Locate the cell with the specified text and output its (x, y) center coordinate. 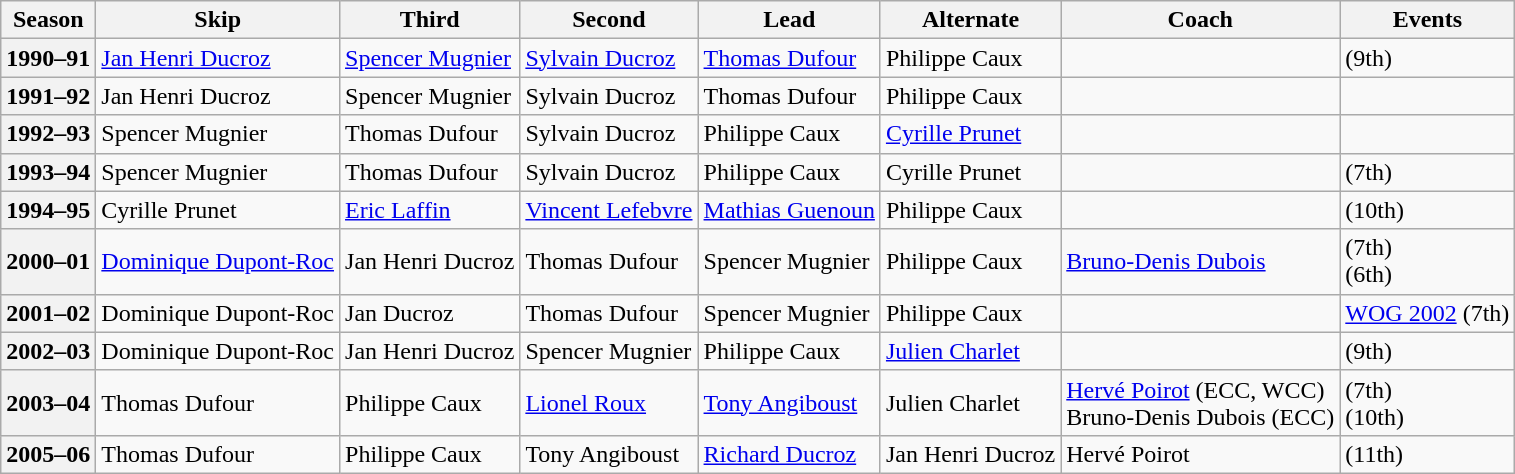
1992–93 (48, 134)
Vincent Lefebvre (609, 210)
Hervé Poirot (1200, 454)
Richard Ducroz (789, 454)
(10th) (1428, 210)
(7th) (1428, 172)
1990–91 (48, 58)
WOG 2002 (7th) (1428, 313)
Coach (1200, 20)
1991–92 (48, 96)
Lead (789, 20)
Jan Ducroz (430, 313)
2000–01 (48, 262)
2005–06 (48, 454)
Events (1428, 20)
(11th) (1428, 454)
Lionel Roux (609, 402)
Alternate (970, 20)
Season (48, 20)
2001–02 (48, 313)
Hervé Poirot (ECC, WCC)Bruno-Denis Dubois (ECC) (1200, 402)
1994–95 (48, 210)
2002–03 (48, 351)
Bruno-Denis Dubois (1200, 262)
Second (609, 20)
(7th) (6th) (1428, 262)
(7th) (10th) (1428, 402)
Third (430, 20)
1993–94 (48, 172)
Eric Laffin (430, 210)
Mathias Guenoun (789, 210)
2003–04 (48, 402)
Skip (218, 20)
